Provide the [X, Y] coordinate of the cell's center where the given text is located.  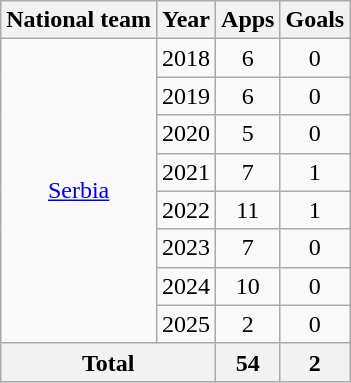
Apps [248, 20]
Serbia [79, 191]
Year [186, 20]
2019 [186, 96]
2024 [186, 286]
2021 [186, 172]
2018 [186, 58]
11 [248, 210]
Total [108, 362]
Goals [315, 20]
2023 [186, 248]
2022 [186, 210]
National team [79, 20]
2025 [186, 324]
10 [248, 286]
54 [248, 362]
5 [248, 134]
2020 [186, 134]
